Provide the [X, Y] coordinate of the cell's center where the given text is located.  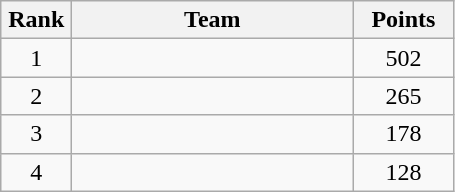
Points [404, 20]
265 [404, 96]
Rank [36, 20]
128 [404, 172]
3 [36, 134]
1 [36, 58]
502 [404, 58]
Team [212, 20]
4 [36, 172]
2 [36, 96]
178 [404, 134]
